Search for the cell housing the specified text and yield its [x, y] center coordinate. 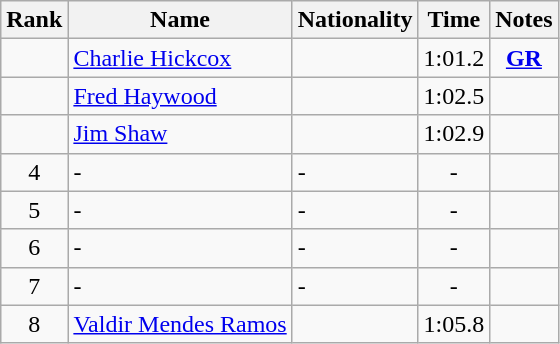
1:01.2 [454, 58]
Nationality [355, 20]
5 [34, 210]
Notes [524, 20]
Charlie Hickcox [180, 58]
1:02.5 [454, 96]
8 [34, 324]
Rank [34, 20]
1:02.9 [454, 134]
4 [34, 172]
Valdir Mendes Ramos [180, 324]
7 [34, 286]
1:05.8 [454, 324]
Time [454, 20]
Fred Haywood [180, 96]
Jim Shaw [180, 134]
6 [34, 248]
Name [180, 20]
GR [524, 58]
